Scan for the cell matching the given text and deliver its (X, Y) coordinate at center. 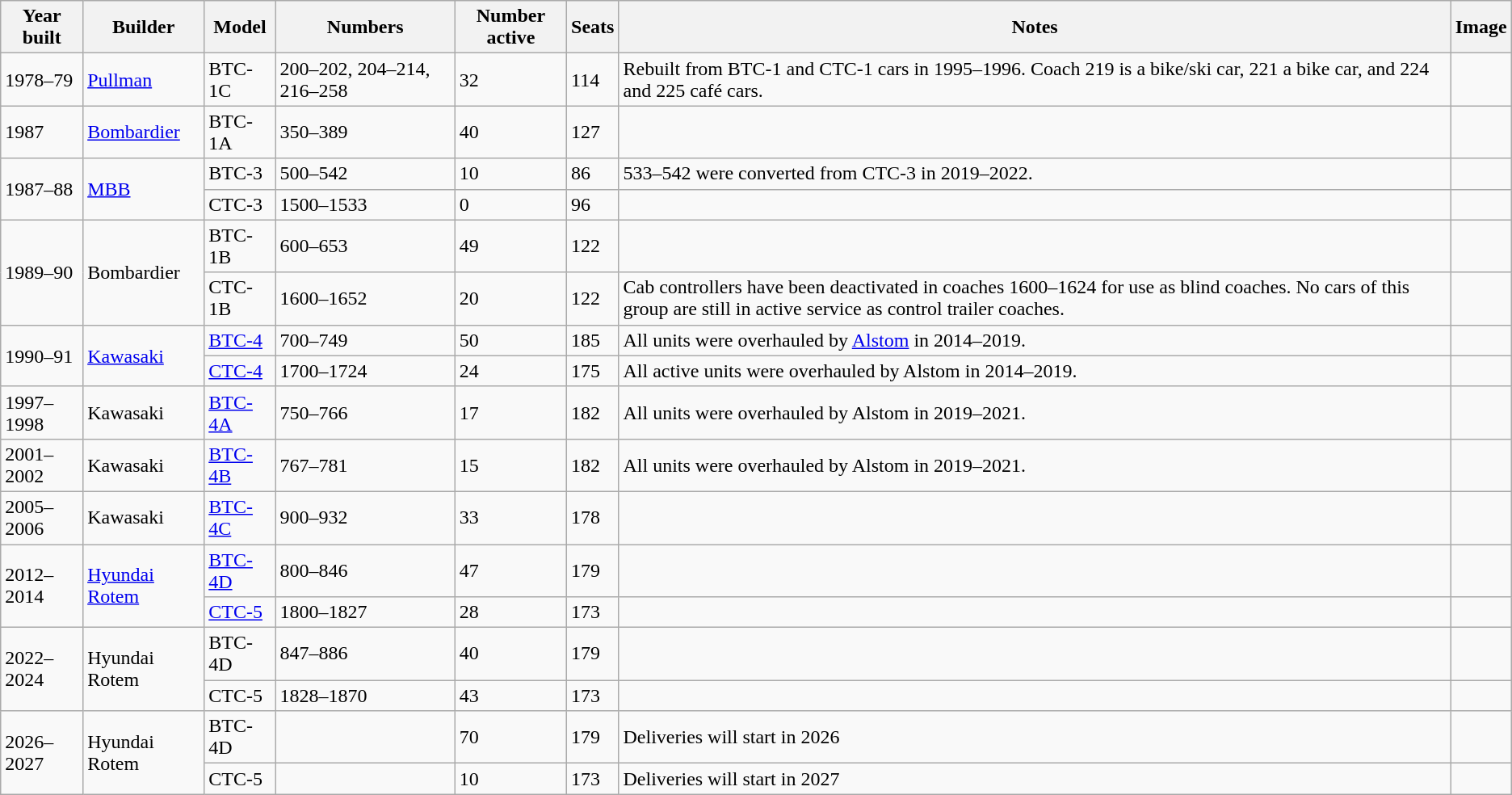
Model (240, 27)
114 (593, 79)
All units were overhauled by Alstom in 2014–2019. (1035, 340)
Deliveries will start in 2026 (1035, 737)
185 (593, 340)
178 (593, 517)
847–886 (365, 654)
200–202, 204–214, 216–258 (365, 79)
BTC-4A (240, 412)
All active units were overhauled by Alstom in 2014–2019. (1035, 371)
33 (510, 517)
500–542 (365, 174)
70 (510, 737)
900–932 (365, 517)
Seats (593, 27)
1990–91 (42, 355)
Numbers (365, 27)
1600–1652 (365, 299)
750–766 (365, 412)
0 (510, 204)
MBB (144, 189)
2022–2024 (42, 669)
Image (1481, 27)
BTC-1C (240, 79)
50 (510, 340)
Year built (42, 27)
BTC-4C (240, 517)
1500–1533 (365, 204)
CTC-3 (240, 204)
49 (510, 246)
700–749 (365, 340)
350–389 (365, 132)
32 (510, 79)
1987–88 (42, 189)
15 (510, 465)
1978–79 (42, 79)
1700–1724 (365, 371)
2005–2006 (42, 517)
BTC-4 (240, 340)
533–542 were converted from CTC-3 in 2019–2022. (1035, 174)
2001–2002 (42, 465)
28 (510, 612)
1800–1827 (365, 612)
BTC-4B (240, 465)
BTC-1A (240, 132)
47 (510, 570)
86 (593, 174)
800–846 (365, 570)
Builder (144, 27)
96 (593, 204)
Deliveries will start in 2027 (1035, 779)
127 (593, 132)
600–653 (365, 246)
1987 (42, 132)
24 (510, 371)
2026–2027 (42, 753)
CTC-1B (240, 299)
43 (510, 696)
175 (593, 371)
17 (510, 412)
BTC-1B (240, 246)
Rebuilt from BTC-1 and CTC-1 cars in 1995–1996. Coach 219 is a bike/ski car, 221 a bike car, and 224 and 225 café cars. (1035, 79)
CTC-4 (240, 371)
1989–90 (42, 272)
1828–1870 (365, 696)
Pullman (144, 79)
767–781 (365, 465)
Number active (510, 27)
Notes (1035, 27)
BTC-3 (240, 174)
20 (510, 299)
2012–2014 (42, 587)
1997–1998 (42, 412)
